Identify which cell holds the provided text, then report its (X, Y) central coordinate. 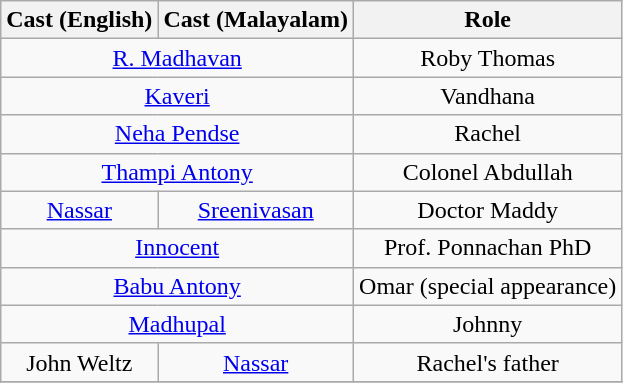
Vandhana (488, 96)
Innocent (178, 248)
Omar (special appearance) (488, 286)
Neha Pendse (178, 134)
Roby Thomas (488, 58)
Role (488, 20)
Sreenivasan (256, 210)
Babu Antony (178, 286)
Johnny (488, 324)
John Weltz (80, 362)
Colonel Abdullah (488, 172)
Madhupal (178, 324)
Kaveri (178, 96)
Thampi Antony (178, 172)
Cast (English) (80, 20)
R. Madhavan (178, 58)
Cast (Malayalam) (256, 20)
Rachel (488, 134)
Doctor Maddy (488, 210)
Prof. Ponnachan PhD (488, 248)
Rachel's father (488, 362)
